Return the (x, y) coordinate for the center point of the cell that contains the specified text.  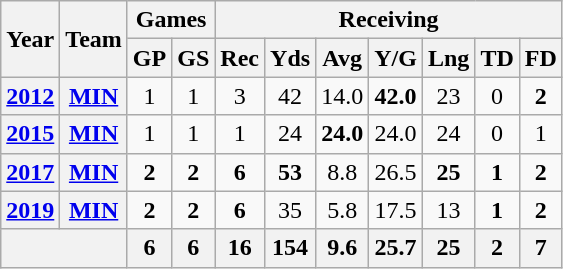
FD (540, 58)
17.5 (396, 210)
Yds (290, 58)
16 (240, 248)
GS (194, 58)
2017 (30, 172)
14.0 (342, 96)
Lng (448, 58)
Rec (240, 58)
Receiving (389, 20)
23 (448, 96)
154 (290, 248)
7 (540, 248)
GP (149, 58)
Year (30, 39)
13 (448, 210)
53 (290, 172)
35 (290, 210)
3 (240, 96)
8.8 (342, 172)
2019 (30, 210)
Team (94, 39)
Y/G (396, 58)
Games (170, 20)
26.5 (396, 172)
25.7 (396, 248)
Avg (342, 58)
42.0 (396, 96)
5.8 (342, 210)
2015 (30, 134)
TD (497, 58)
2012 (30, 96)
42 (290, 96)
9.6 (342, 248)
